Extract the (x, y) coordinate from the center of the cell holding the provided text.  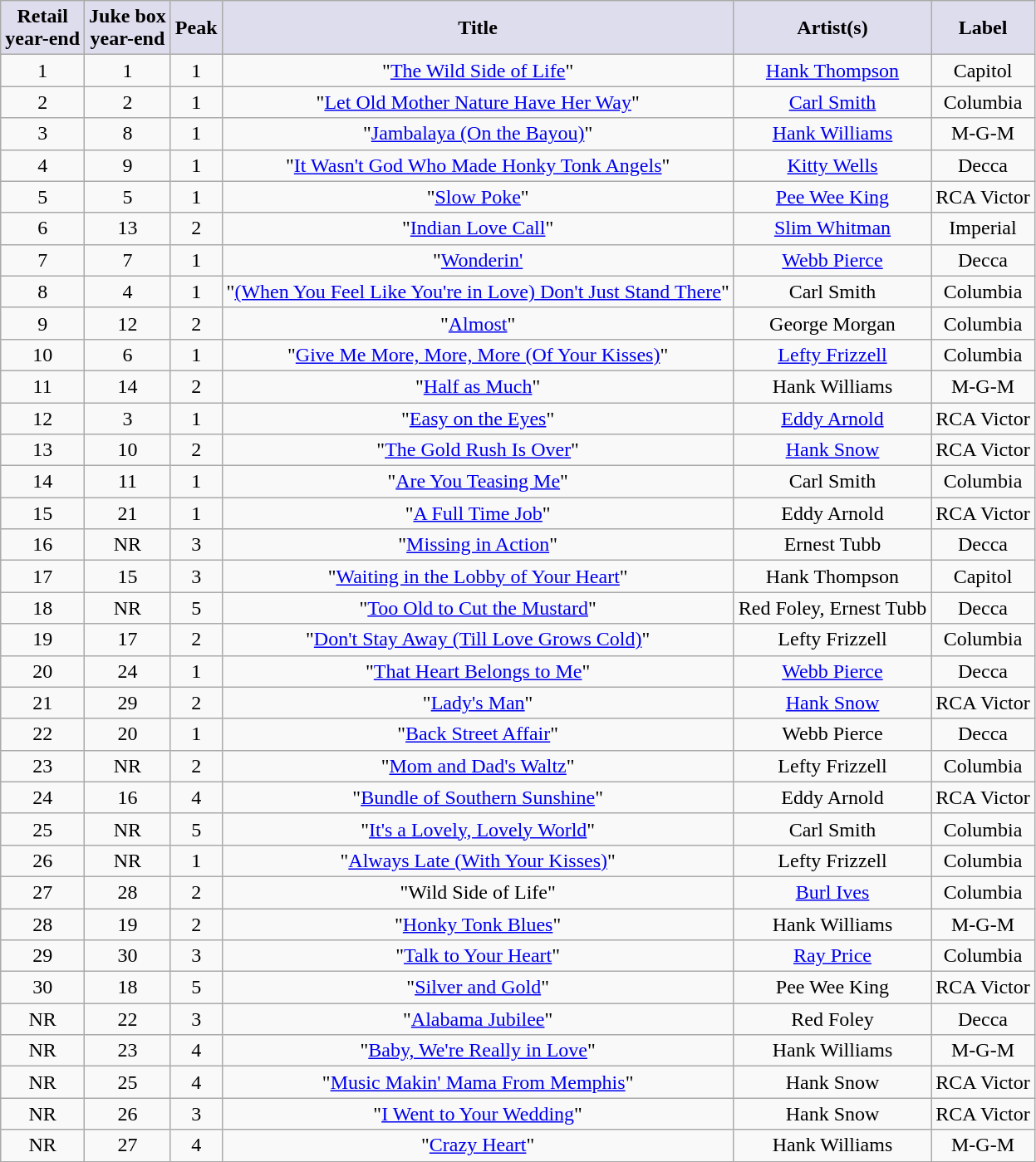
"Alabama Jubilee" (478, 1019)
"Missing in Action" (478, 545)
Ray Price (832, 956)
"It's a Lovely, Lovely World" (478, 829)
Slim Whitman (832, 228)
"The Wild Side of Life" (478, 71)
"Give Me More, More, More (Of Your Kisses)" (478, 355)
"Talk to Your Heart" (478, 956)
"Silver and Gold" (478, 988)
"A Full Time Job" (478, 513)
"Slow Poke" (478, 197)
"Back Street Affair" (478, 734)
"Easy on the Eyes" (478, 418)
"Crazy Heart" (478, 1145)
Red Foley, Ernest Tubb (832, 608)
Artist(s) (832, 28)
"Music Makin' Mama From Memphis" (478, 1082)
"Indian Love Call" (478, 228)
Kitty Wells (832, 165)
"Mom and Dad's Waltz" (478, 766)
"Almost" (478, 323)
"Jambalaya (On the Bayou)" (478, 134)
"Too Old to Cut the Mustard" (478, 608)
Peak (196, 28)
"Are You Teasing Me" (478, 482)
"Always Late (With Your Kisses)" (478, 860)
Title (478, 28)
"I Went to Your Wedding" (478, 1114)
"Waiting in the Lobby of Your Heart" (478, 576)
Ernest Tubb (832, 545)
"Wonderin' (478, 260)
"It Wasn't God Who Made Honky Tonk Angels" (478, 165)
Imperial (984, 228)
"Baby, We're Really in Love" (478, 1051)
"Let Old Mother Nature Have Her Way" (478, 102)
"The Gold Rush Is Over" (478, 450)
"Honky Tonk Blues" (478, 924)
"Don't Stay Away (Till Love Grows Cold)" (478, 640)
Retailyear-end (43, 28)
Burl Ives (832, 892)
"Half as Much" (478, 386)
"(When You Feel Like You're in Love) Don't Just Stand There" (478, 292)
Label (984, 28)
"Wild Side of Life" (478, 892)
"Bundle of Southern Sunshine" (478, 797)
George Morgan (832, 323)
Juke boxyear-end (128, 28)
"That Heart Belongs to Me" (478, 671)
"Lady's Man" (478, 703)
Red Foley (832, 1019)
